Output the [x, y] coordinate of the center of the cell containing the given text.  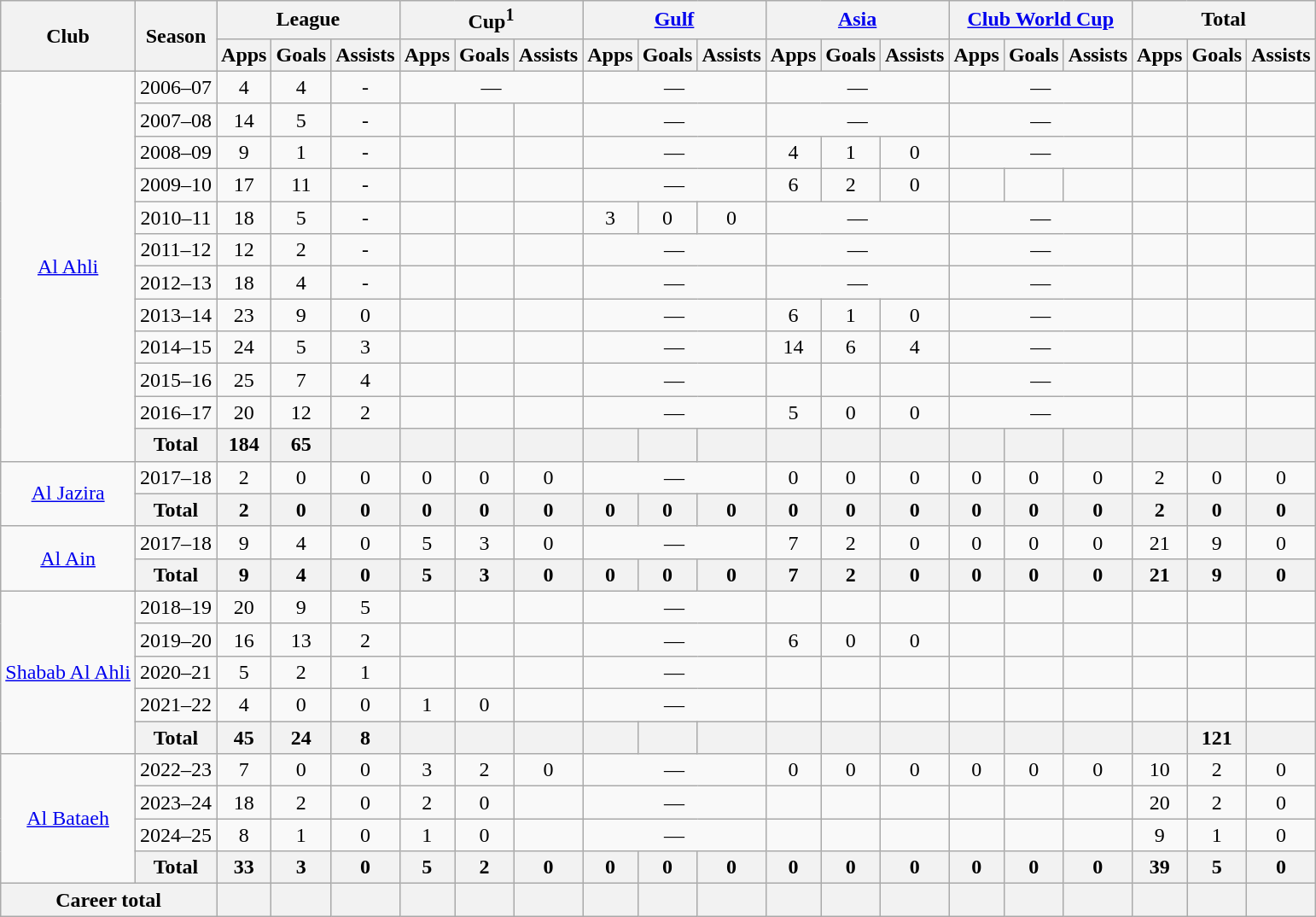
10 [1160, 770]
2022–23 [176, 770]
121 [1217, 738]
17 [244, 185]
39 [1160, 867]
Cup1 [492, 20]
65 [301, 445]
2008–09 [176, 152]
Al Ain [68, 558]
2020–21 [176, 672]
Club [68, 36]
Al Bataeh [68, 819]
2014–15 [176, 348]
2013–14 [176, 315]
2009–10 [176, 185]
2006–07 [176, 87]
2021–22 [176, 705]
2016–17 [176, 412]
Shabab Al Ahli [68, 672]
League [309, 20]
33 [244, 867]
Career total [109, 900]
Club World Cup [1041, 20]
2018–19 [176, 607]
16 [244, 640]
2012–13 [176, 283]
2011–12 [176, 250]
Al Ahli [68, 266]
Gulf [674, 20]
13 [301, 640]
2015–16 [176, 380]
184 [244, 445]
2019–20 [176, 640]
Asia [857, 20]
Al Jazira [68, 494]
2023–24 [176, 803]
2007–08 [176, 120]
Season [176, 36]
2010–11 [176, 218]
11 [301, 185]
23 [244, 315]
25 [244, 380]
2024–25 [176, 835]
45 [244, 738]
